Pinpoint the cell where the given text exists, returning its [x, y] midpoint coordinate. 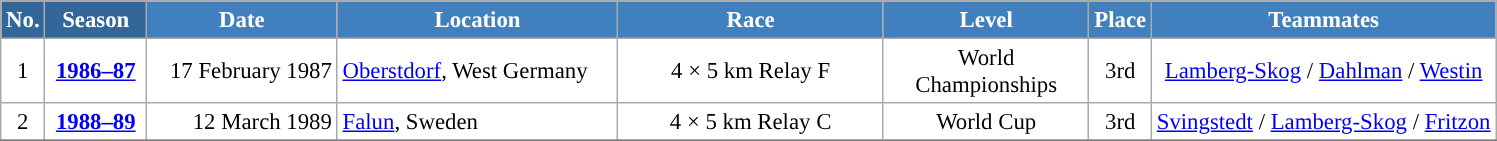
1986–87 [96, 72]
Date [242, 20]
Falun, Sweden [478, 122]
Place [1120, 20]
Season [96, 20]
No. [23, 20]
Race [751, 20]
World Cup [986, 122]
World Championships [986, 72]
Teammates [1323, 20]
4 × 5 km Relay C [751, 122]
1988–89 [96, 122]
17 February 1987 [242, 72]
4 × 5 km Relay F [751, 72]
Location [478, 20]
Oberstdorf, West Germany [478, 72]
Lamberg-Skog / Dahlman / Westin [1323, 72]
Svingstedt / Lamberg-Skog / Fritzon [1323, 122]
1 [23, 72]
Level [986, 20]
2 [23, 122]
12 March 1989 [242, 122]
